Capture the cell that displays the provided text and extract its (x, y) central coordinate. 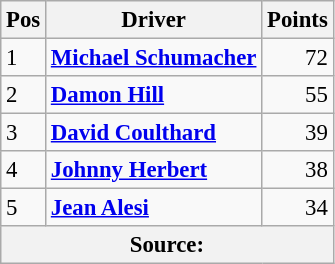
38 (298, 170)
Points (298, 20)
2 (24, 95)
Pos (24, 20)
3 (24, 133)
5 (24, 208)
4 (24, 170)
72 (298, 58)
Johnny Herbert (154, 170)
1 (24, 58)
Michael Schumacher (154, 58)
39 (298, 133)
Jean Alesi (154, 208)
55 (298, 95)
Damon Hill (154, 95)
Driver (154, 20)
34 (298, 208)
David Coulthard (154, 133)
Source: (167, 245)
